Determine the [x, y] coordinate at the center of the cell enclosing the given text.  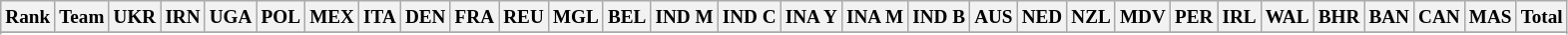
Rank [28, 17]
INA M [874, 17]
MGL [575, 17]
MAS [1490, 17]
IRL [1240, 17]
IND M [685, 17]
MDV [1142, 17]
UKR [135, 17]
BHR [1339, 17]
DEN [425, 17]
REU [524, 17]
INA Y [810, 17]
BAN [1389, 17]
UGA [231, 17]
IRN [183, 17]
NED [1042, 17]
BEL [627, 17]
AUS [994, 17]
POL [281, 17]
FRA [475, 17]
NZL [1092, 17]
Team [82, 17]
CAN [1439, 17]
IND C [749, 17]
IND B [939, 17]
PER [1194, 17]
WAL [1288, 17]
MEX [332, 17]
ITA [379, 17]
Total [1541, 17]
